Return [X, Y] of the center of cell containing provided text 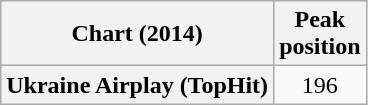
Peakposition [320, 34]
Chart (2014) [138, 34]
196 [320, 85]
Ukraine Airplay (TopHit) [138, 85]
